Detect which cell encompasses the target text, then output its [x, y] center coordinate. 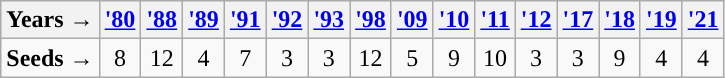
'19 [661, 20]
8 [120, 58]
Seeds → [50, 58]
Years → [50, 20]
'98 [371, 20]
'93 [329, 20]
'88 [162, 20]
5 [412, 58]
'18 [620, 20]
'12 [536, 20]
'21 [703, 20]
7 [245, 58]
'91 [245, 20]
'92 [287, 20]
'10 [454, 20]
'09 [412, 20]
'17 [578, 20]
'11 [495, 20]
10 [495, 58]
'89 [204, 20]
'80 [120, 20]
